Extract the (X, Y) coordinate from the center of the cell holding the provided text.  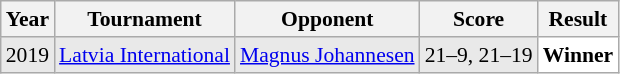
Winner (578, 55)
Score (479, 19)
Latvia International (144, 55)
Magnus Johannesen (328, 55)
Tournament (144, 19)
Result (578, 19)
2019 (28, 55)
Year (28, 19)
Opponent (328, 19)
21–9, 21–19 (479, 55)
